Search for the cell housing the specified text and yield its (x, y) center coordinate. 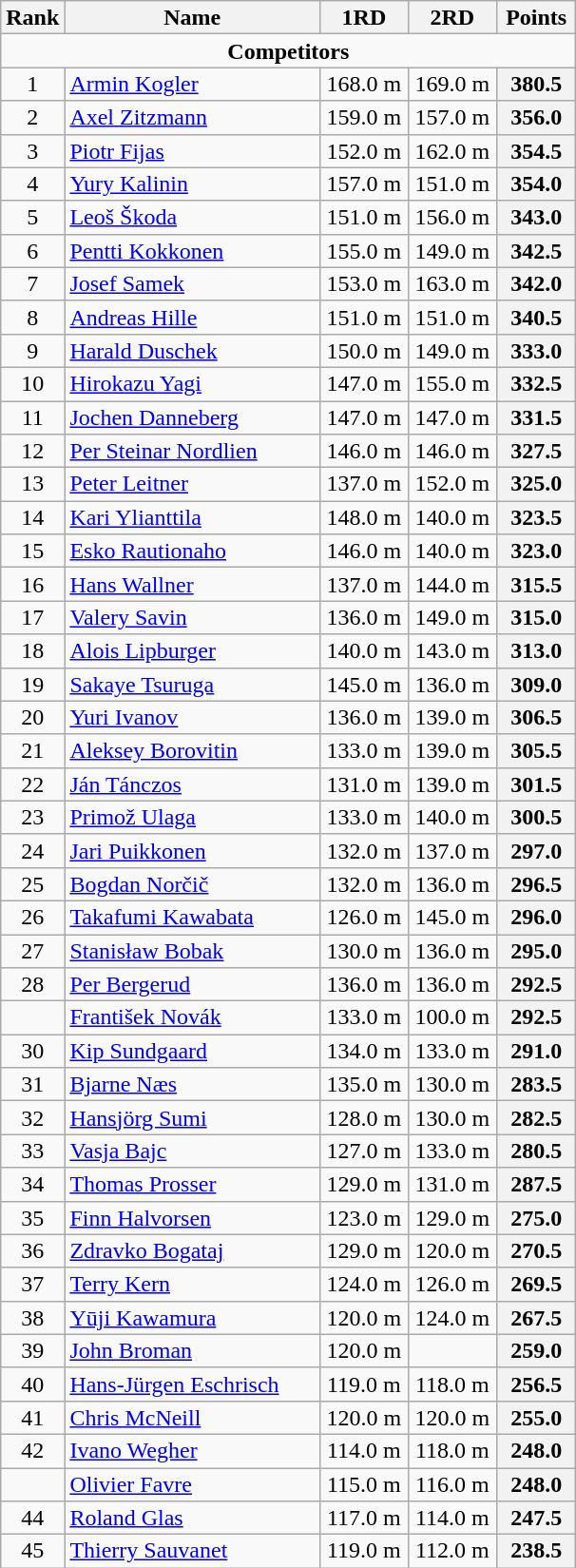
4 (32, 184)
Primož Ulaga (192, 818)
255.0 (536, 1417)
115.0 m (363, 1485)
Ján Tánczos (192, 784)
10 (32, 384)
331.5 (536, 418)
280.5 (536, 1151)
37 (32, 1284)
Jari Puikkonen (192, 850)
Roland Glas (192, 1518)
Esko Rautionaho (192, 552)
323.0 (536, 552)
Terry Kern (192, 1284)
20 (32, 717)
Hans-Jürgen Eschrisch (192, 1384)
159.0 m (363, 118)
38 (32, 1318)
148.0 m (363, 517)
2RD (452, 17)
354.5 (536, 150)
5 (32, 217)
Takafumi Kawabata (192, 917)
323.5 (536, 517)
9 (32, 350)
22 (32, 784)
Bjarne Næs (192, 1084)
Hirokazu Yagi (192, 384)
21 (32, 751)
7 (32, 283)
270.5 (536, 1251)
325.0 (536, 485)
291.0 (536, 1052)
297.0 (536, 850)
259.0 (536, 1350)
315.0 (536, 618)
Alois Lipburger (192, 650)
44 (32, 1518)
340.5 (536, 318)
33 (32, 1151)
42 (32, 1451)
Finn Halvorsen (192, 1217)
Sakaye Tsuruga (192, 685)
300.5 (536, 818)
34 (32, 1185)
8 (32, 318)
41 (32, 1417)
15 (32, 552)
Zdravko Bogataj (192, 1251)
Kari Ylianttila (192, 517)
275.0 (536, 1217)
Chris McNeill (192, 1417)
Points (536, 17)
256.5 (536, 1384)
163.0 m (452, 283)
134.0 m (363, 1052)
16 (32, 584)
269.5 (536, 1284)
168.0 m (363, 84)
150.0 m (363, 350)
24 (32, 850)
Stanisław Bobak (192, 951)
Per Bergerud (192, 985)
1 (32, 84)
Per Steinar Nordlien (192, 451)
Competitors (289, 51)
327.5 (536, 451)
28 (32, 985)
169.0 m (452, 84)
143.0 m (452, 650)
153.0 m (363, 283)
12 (32, 451)
342.5 (536, 251)
31 (32, 1084)
309.0 (536, 685)
Yuri Ivanov (192, 717)
342.0 (536, 283)
13 (32, 485)
Aleksey Borovitin (192, 751)
117.0 m (363, 1518)
John Broman (192, 1350)
Hansjörg Sumi (192, 1118)
332.5 (536, 384)
313.0 (536, 650)
301.5 (536, 784)
11 (32, 418)
1RD (363, 17)
17 (32, 618)
Andreas Hille (192, 318)
32 (32, 1118)
Olivier Favre (192, 1485)
Hans Wallner (192, 584)
Bogdan Norčič (192, 884)
296.5 (536, 884)
36 (32, 1251)
Yury Kalinin (192, 184)
Axel Zitzmann (192, 118)
356.0 (536, 118)
127.0 m (363, 1151)
162.0 m (452, 150)
247.5 (536, 1518)
333.0 (536, 350)
Rank (32, 17)
296.0 (536, 917)
112.0 m (452, 1552)
116.0 m (452, 1485)
354.0 (536, 184)
306.5 (536, 717)
Vasja Bajc (192, 1151)
Name (192, 17)
František Novák (192, 1017)
156.0 m (452, 217)
100.0 m (452, 1017)
Leoš Škoda (192, 217)
Thierry Sauvanet (192, 1552)
Peter Leitner (192, 485)
238.5 (536, 1552)
6 (32, 251)
Jochen Danneberg (192, 418)
27 (32, 951)
18 (32, 650)
343.0 (536, 217)
14 (32, 517)
45 (32, 1552)
282.5 (536, 1118)
23 (32, 818)
128.0 m (363, 1118)
40 (32, 1384)
39 (32, 1350)
Armin Kogler (192, 84)
287.5 (536, 1185)
25 (32, 884)
295.0 (536, 951)
Kip Sundgaard (192, 1052)
Ivano Wegher (192, 1451)
19 (32, 685)
380.5 (536, 84)
Pentti Kokkonen (192, 251)
315.5 (536, 584)
283.5 (536, 1084)
144.0 m (452, 584)
123.0 m (363, 1217)
35 (32, 1217)
Yūji Kawamura (192, 1318)
Thomas Prosser (192, 1185)
26 (32, 917)
2 (32, 118)
Valery Savin (192, 618)
Piotr Fijas (192, 150)
Josef Samek (192, 283)
305.5 (536, 751)
135.0 m (363, 1084)
3 (32, 150)
30 (32, 1052)
267.5 (536, 1318)
Harald Duschek (192, 350)
